Capture the cell that displays the provided text and extract its [X, Y] central coordinate. 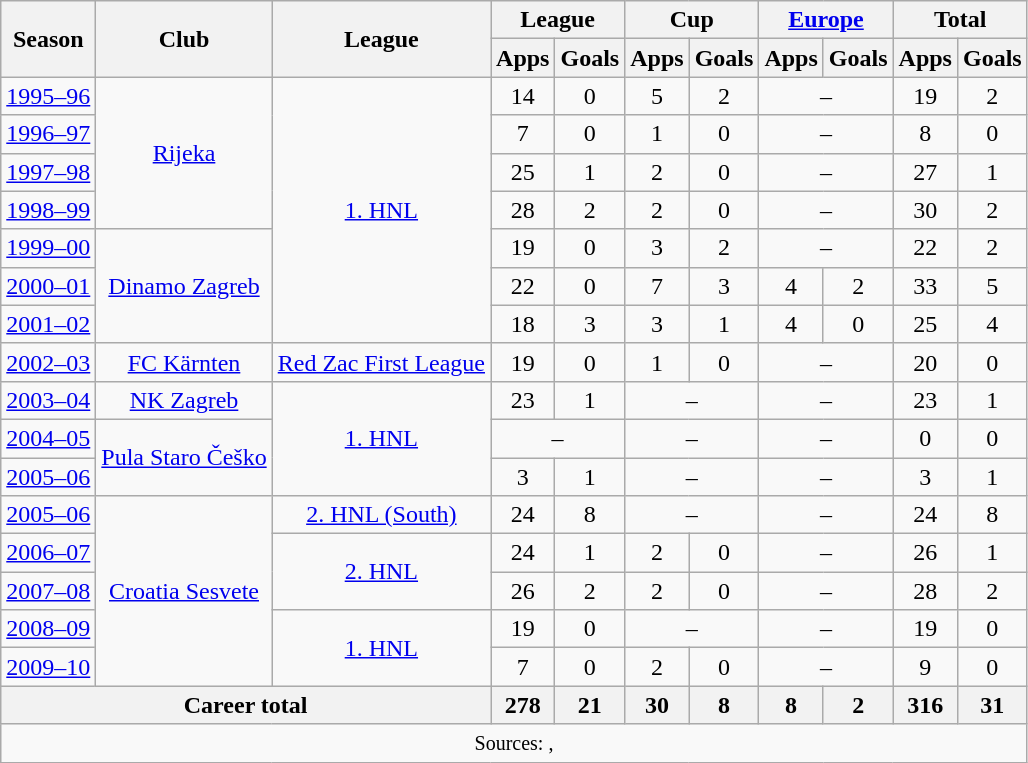
2001–02 [48, 324]
27 [925, 172]
Rijeka [184, 153]
1999–00 [48, 248]
2007–08 [48, 591]
14 [523, 96]
2000–01 [48, 286]
21 [590, 705]
2009–10 [48, 667]
Dinamo Zagreb [184, 286]
31 [992, 705]
18 [523, 324]
Europe [826, 20]
316 [925, 705]
2002–03 [48, 362]
2006–07 [48, 553]
Croatia Sesvete [184, 591]
2. HNL (South) [381, 515]
Total [960, 20]
2003–04 [48, 400]
2. HNL [381, 572]
20 [925, 362]
1995–96 [48, 96]
Pula Staro Češko [184, 457]
9 [925, 667]
2004–05 [48, 438]
1997–98 [48, 172]
Career total [246, 705]
2008–09 [48, 629]
Sources: , [514, 743]
Cup [692, 20]
Season [48, 39]
278 [523, 705]
1996–97 [48, 134]
NK Zagreb [184, 400]
Red Zac First League [381, 362]
FC Kärnten [184, 362]
Club [184, 39]
33 [925, 286]
1998–99 [48, 210]
